For the text-containing cell, return its midpoint in (x, y) coordinate format. 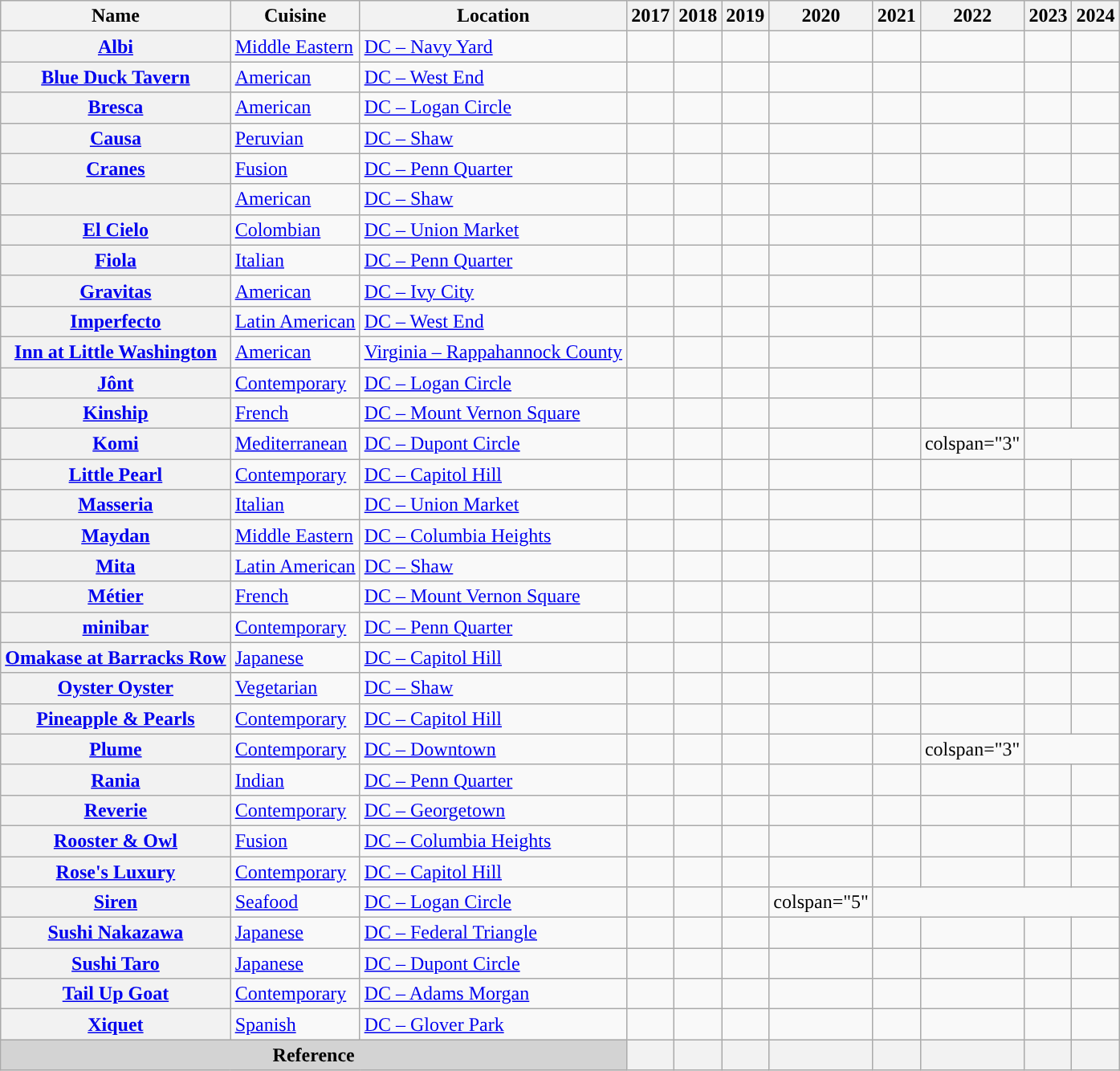
Vegetarian (295, 688)
colspan="5" (821, 902)
Rooster & Owl (116, 841)
Causa (116, 138)
2019 (745, 16)
Métier (116, 597)
Inn at Little Washington (116, 352)
DC – Downtown (493, 749)
Komi (116, 444)
Spanish (295, 1024)
Mediterranean (295, 444)
DC – Navy Yard (493, 47)
DC – Adams Morgan (493, 994)
DC – Georgetown (493, 810)
Location (493, 16)
2021 (896, 16)
Kinship (116, 413)
Xiquet (116, 1024)
Masseria (116, 505)
Seafood (295, 902)
2020 (821, 16)
Rania (116, 780)
Imperfecto (116, 321)
Fiola (116, 260)
Albi (116, 47)
Reverie (116, 810)
Plume (116, 749)
El Cielo (116, 230)
Oyster Oyster (116, 688)
2024 (1095, 16)
Mita (116, 566)
Cuisine (295, 16)
Jônt (116, 383)
DC – Glover Park (493, 1024)
2018 (698, 16)
Gravitas (116, 291)
Maydan (116, 535)
minibar (116, 627)
Cranes (116, 169)
Name (116, 16)
2023 (1049, 16)
Indian (295, 780)
Colombian (295, 230)
Bresca (116, 108)
Pineapple & Pearls (116, 719)
Virginia – Rappahannock County (493, 352)
Peruvian (295, 138)
Sushi Taro (116, 963)
Sushi Nakazawa (116, 933)
Tail Up Goat (116, 994)
2022 (972, 16)
DC – Ivy City (493, 291)
Little Pearl (116, 474)
2017 (650, 16)
Omakase at Barracks Row (116, 658)
Siren (116, 902)
Blue Duck Tavern (116, 77)
Reference (314, 1055)
Rose's Luxury (116, 871)
DC – Federal Triangle (493, 933)
